Capture the cell that displays the provided text and extract its (X, Y) central coordinate. 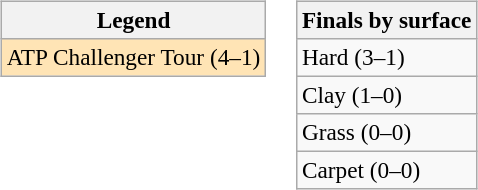
Carpet (0–0) (387, 171)
ATP Challenger Tour (4–1) (133, 57)
Legend (133, 20)
Grass (0–0) (387, 133)
Clay (1–0) (387, 95)
Finals by surface (387, 20)
Hard (3–1) (387, 57)
